Scan for the cell matching the given text and deliver its (x, y) coordinate at center. 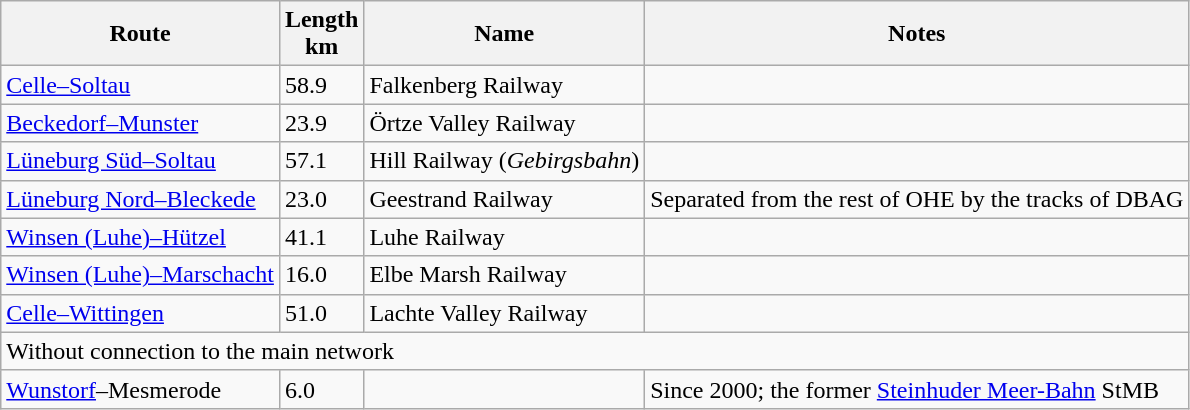
41.1 (321, 237)
Hill Railway (Gebirgsbahn) (504, 161)
23.0 (321, 199)
57.1 (321, 161)
Separated from the rest of OHE by the tracks of DBAG (917, 199)
Lüneburg Nord–Bleckede (140, 199)
Elbe Marsh Railway (504, 275)
Winsen (Luhe)–Marschacht (140, 275)
Winsen (Luhe)–Hützel (140, 237)
Route (140, 34)
51.0 (321, 313)
Örtze Valley Railway (504, 123)
Name (504, 34)
Celle–Wittingen (140, 313)
Lachte Valley Railway (504, 313)
16.0 (321, 275)
Luhe Railway (504, 237)
Beckedorf–Munster (140, 123)
Notes (917, 34)
Lengthkm (321, 34)
Since 2000; the former Steinhuder Meer-Bahn StMB (917, 389)
23.9 (321, 123)
Falkenberg Railway (504, 85)
Without connection to the main network (595, 351)
Wunstorf–Mesmerode (140, 389)
6.0 (321, 389)
Geestrand Railway (504, 199)
58.9 (321, 85)
Celle–Soltau (140, 85)
Lüneburg Süd–Soltau (140, 161)
